Search for the cell housing the specified text and yield its (X, Y) center coordinate. 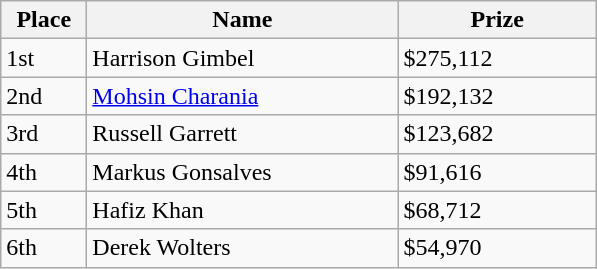
Russell Garrett (242, 134)
3rd (44, 134)
$275,112 (498, 58)
$123,682 (498, 134)
$68,712 (498, 210)
5th (44, 210)
Derek Wolters (242, 248)
1st (44, 58)
Hafiz Khan (242, 210)
Mohsin Charania (242, 96)
Place (44, 20)
$91,616 (498, 172)
6th (44, 248)
Harrison Gimbel (242, 58)
$54,970 (498, 248)
Markus Gonsalves (242, 172)
Name (242, 20)
2nd (44, 96)
Prize (498, 20)
4th (44, 172)
$192,132 (498, 96)
